For the text-containing cell, return its midpoint in (X, Y) coordinate format. 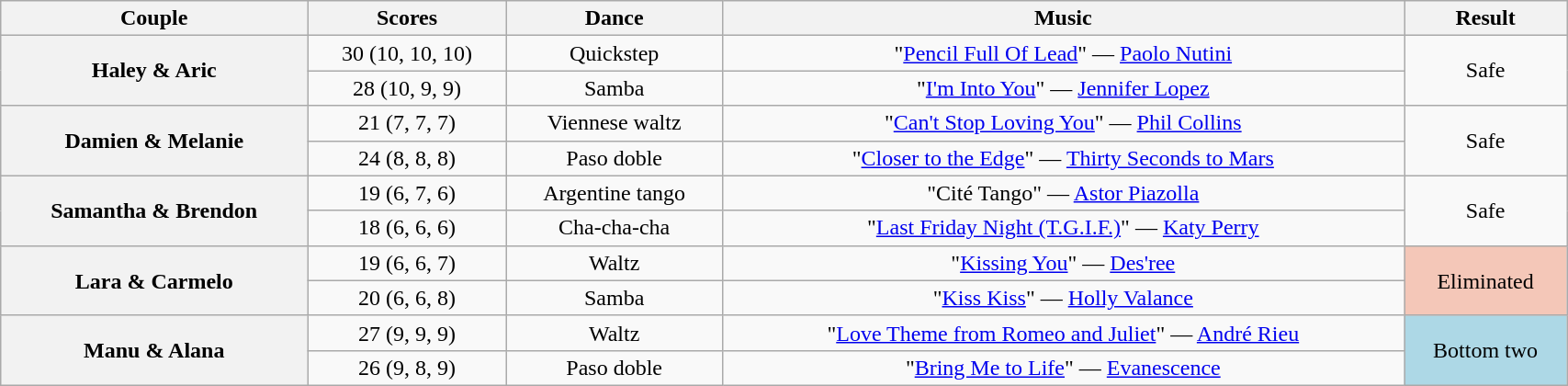
21 (7, 7, 7) (408, 123)
"Last Friday Night (T.G.I.F.)" — Katy Perry (1064, 228)
Lara & Carmelo (154, 280)
Result (1486, 18)
Haley & Aric (154, 71)
19 (6, 7, 6) (408, 193)
"Pencil Full Of Lead" — Paolo Nutini (1064, 53)
19 (6, 6, 7) (408, 263)
Couple (154, 18)
"Closer to the Edge" — Thirty Seconds to Mars (1064, 158)
Quickstep (614, 53)
"I'm Into You" — Jennifer Lopez (1064, 88)
26 (9, 8, 9) (408, 368)
20 (6, 6, 8) (408, 298)
Music (1064, 18)
Samantha & Brendon (154, 210)
"Kiss Kiss" — Holly Valance (1064, 298)
"Cité Tango" — Astor Piazolla (1064, 193)
Eliminated (1486, 280)
Viennese waltz (614, 123)
"Can't Stop Loving You" — Phil Collins (1064, 123)
Argentine tango (614, 193)
27 (9, 9, 9) (408, 333)
Manu & Alana (154, 350)
30 (10, 10, 10) (408, 53)
Scores (408, 18)
"Kissing You" — Des'ree (1064, 263)
Damien & Melanie (154, 141)
"Love Theme from Romeo and Juliet" — André Rieu (1064, 333)
Dance (614, 18)
"Bring Me to Life" — Evanescence (1064, 368)
Cha-cha-cha (614, 228)
Bottom two (1486, 350)
24 (8, 8, 8) (408, 158)
18 (6, 6, 6) (408, 228)
28 (10, 9, 9) (408, 88)
